Capture the cell that displays the provided text and extract its (x, y) central coordinate. 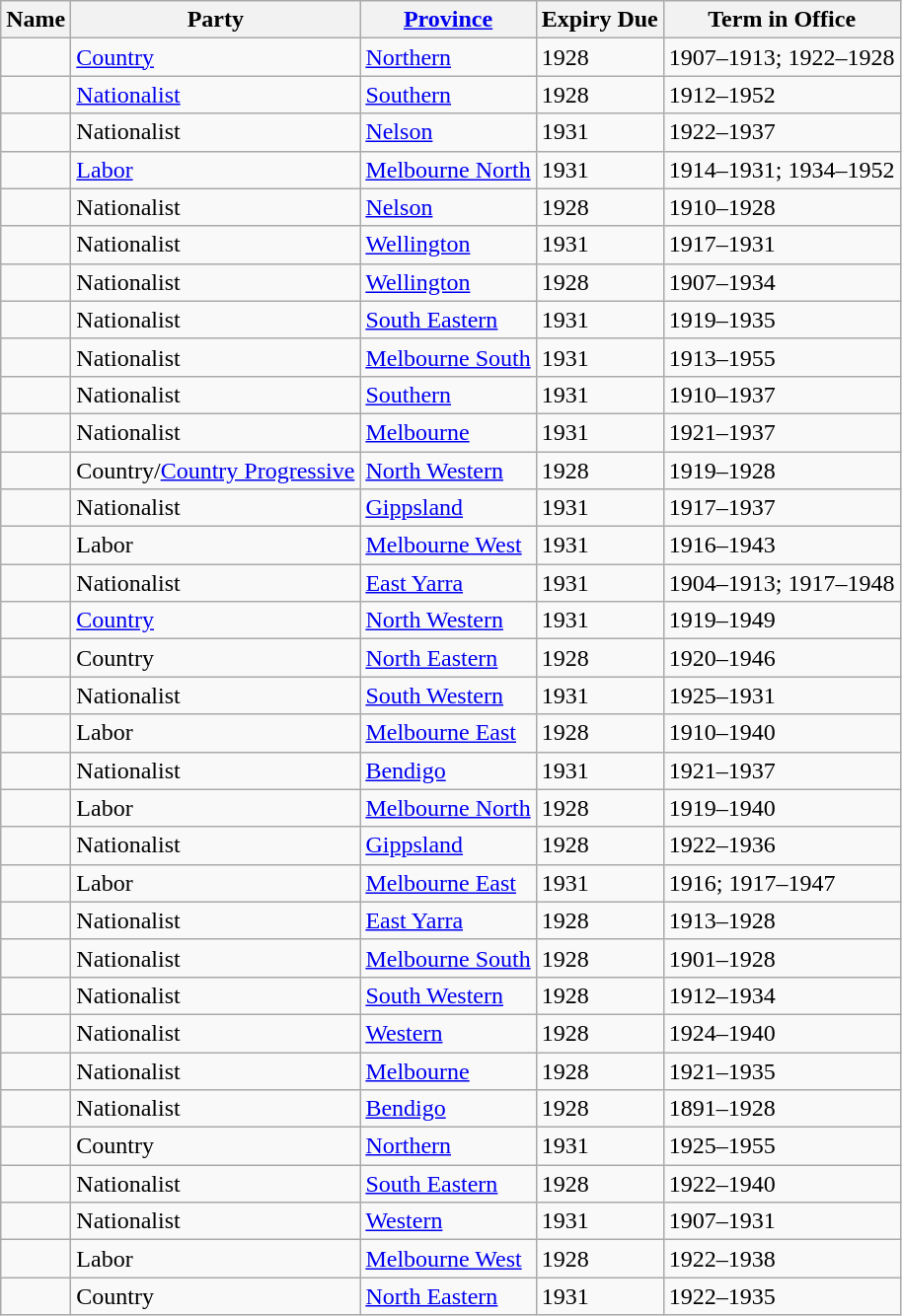
1907–1913; 1922–1928 (782, 57)
1922–1940 (782, 1184)
1904–1913; 1917–1948 (782, 583)
Term in Office (782, 20)
1912–1952 (782, 95)
1917–1931 (782, 245)
1921–1935 (782, 1070)
1922–1936 (782, 845)
1920–1946 (782, 658)
1924–1940 (782, 1033)
Name (36, 20)
1925–1931 (782, 695)
1922–1935 (782, 1296)
1922–1938 (782, 1259)
1922–1937 (782, 132)
Province (448, 20)
1910–1937 (782, 395)
1907–1934 (782, 282)
Expiry Due (600, 20)
1916–1943 (782, 546)
1919–1935 (782, 320)
Party (215, 20)
1917–1937 (782, 508)
1916; 1917–1947 (782, 883)
1919–1949 (782, 621)
1919–1940 (782, 808)
1907–1931 (782, 1221)
1910–1928 (782, 207)
1901–1928 (782, 958)
1910–1940 (782, 733)
1919–1928 (782, 471)
1891–1928 (782, 1109)
1925–1955 (782, 1146)
1913–1928 (782, 920)
Country/Country Progressive (215, 471)
1913–1955 (782, 357)
1914–1931; 1934–1952 (782, 170)
1912–1934 (782, 995)
